Capture the cell that displays the provided text and extract its [x, y] central coordinate. 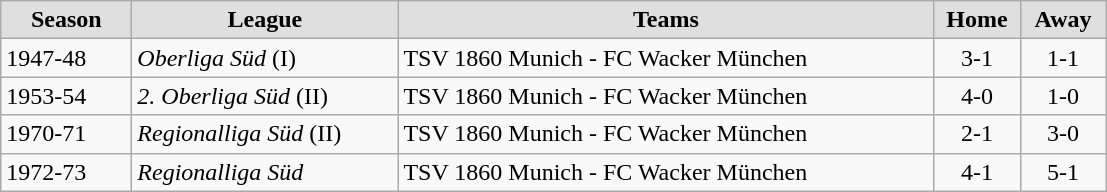
4-1 [977, 172]
2-1 [977, 134]
Season [66, 20]
League [265, 20]
Away [1063, 20]
Regionalliga Süd [265, 172]
4-0 [977, 96]
1953-54 [66, 96]
1970-71 [66, 134]
1947-48 [66, 58]
Regionalliga Süd (II) [265, 134]
1972-73 [66, 172]
Oberliga Süd (I) [265, 58]
1-1 [1063, 58]
Home [977, 20]
1-0 [1063, 96]
3-0 [1063, 134]
Teams [666, 20]
5-1 [1063, 172]
3-1 [977, 58]
2. Oberliga Süd (II) [265, 96]
